Return [x, y] of the center of cell containing provided text 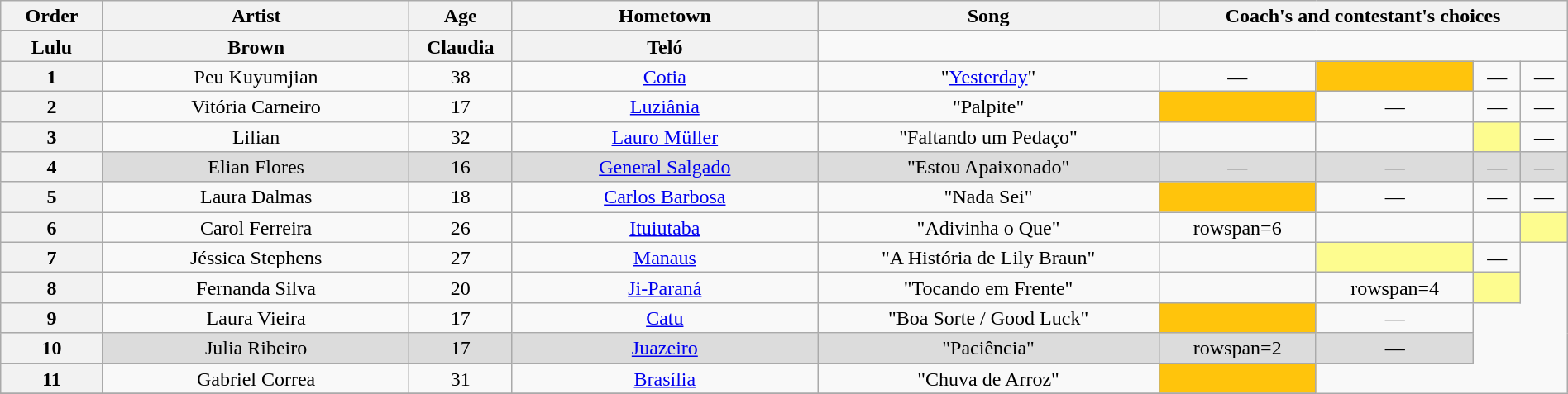
"Palpite" [988, 106]
26 [461, 228]
Elian Flores [256, 167]
Manaus [665, 258]
Claudia [461, 46]
8 [52, 287]
Laura Vieira [256, 317]
Carlos Barbosa [665, 197]
Juazeiro [665, 349]
"Adivinha o Que" [988, 228]
Ji-Paraná [665, 287]
27 [461, 258]
Gabriel Correa [256, 378]
Song [988, 17]
General Salgado [665, 167]
7 [52, 258]
Luziânia [665, 106]
Lauro Müller [665, 137]
6 [52, 228]
2 [52, 106]
Hometown [665, 17]
Artist [256, 17]
Vitória Carneiro [256, 106]
16 [461, 167]
3 [52, 137]
Fernanda Silva [256, 287]
rowspan=6 [1237, 228]
20 [461, 287]
18 [461, 197]
38 [461, 76]
Jéssica Stephens [256, 258]
32 [461, 137]
9 [52, 317]
Julia Ribeiro [256, 349]
11 [52, 378]
Order [52, 17]
Cotia [665, 76]
rowspan=4 [1394, 287]
Laura Dalmas [256, 197]
Lilian [256, 137]
"A História de Lily Braun" [988, 258]
Brasília [665, 378]
31 [461, 378]
"Nada Sei" [988, 197]
"Tocando em Frente" [988, 287]
Lulu [52, 46]
Brown [256, 46]
Carol Ferreira [256, 228]
rowspan=2 [1237, 349]
"Chuva de Arroz" [988, 378]
Coach's and contestant's choices [1363, 17]
"Faltando um Pedaço" [988, 137]
"Boa Sorte / Good Luck" [988, 317]
"Estou Apaixonado" [988, 167]
Teló [665, 46]
"Paciência" [988, 349]
Peu Kuyumjian [256, 76]
Ituiutaba [665, 228]
1 [52, 76]
Catu [665, 317]
10 [52, 349]
4 [52, 167]
Age [461, 17]
5 [52, 197]
"Yesterday" [988, 76]
